Identify which cell holds the provided text, then report its (X, Y) central coordinate. 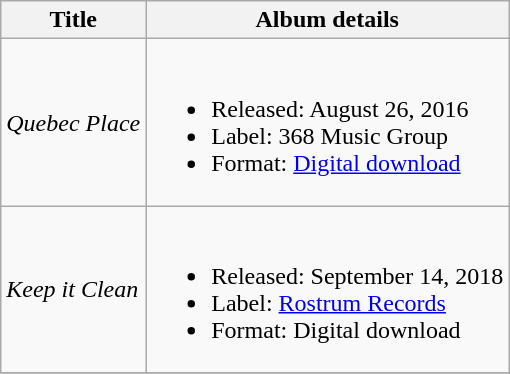
Released: August 26, 2016Label: 368 Music GroupFormat: Digital download (328, 122)
Quebec Place (74, 122)
Released: September 14, 2018Label: Rostrum RecordsFormat: Digital download (328, 290)
Title (74, 20)
Keep it Clean (74, 290)
Album details (328, 20)
